Determine the (x, y) coordinate at the center of the cell enclosing the given text.  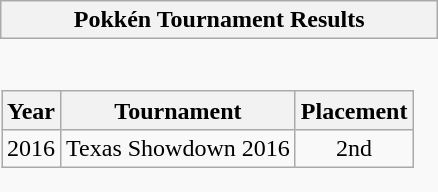
Texas Showdown 2016 (178, 148)
Year Tournament Placement 2016 Texas Showdown 2016 2nd (220, 116)
2nd (354, 148)
Pokkén Tournament Results (220, 20)
Year (32, 110)
Placement (354, 110)
2016 (32, 148)
Tournament (178, 110)
